Scan for the cell matching the given text and deliver its (X, Y) coordinate at center. 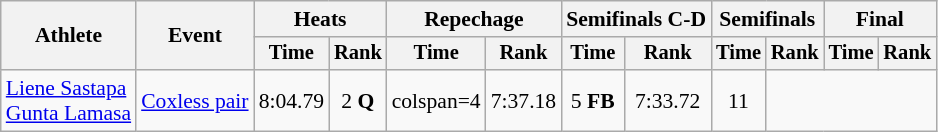
Semifinals (767, 19)
Coxless pair (194, 100)
7:37.18 (524, 100)
11 (738, 100)
colspan=4 (436, 100)
8:04.79 (292, 100)
Final (880, 19)
Liene SastapaGunta Lamasa (68, 100)
Semifinals C-D (636, 19)
Repechage (474, 19)
Athlete (68, 36)
Heats (320, 19)
5 FB (592, 100)
Event (194, 36)
2 Q (358, 100)
7:33.72 (668, 100)
